Capture the cell that displays the provided text and extract its [X, Y] central coordinate. 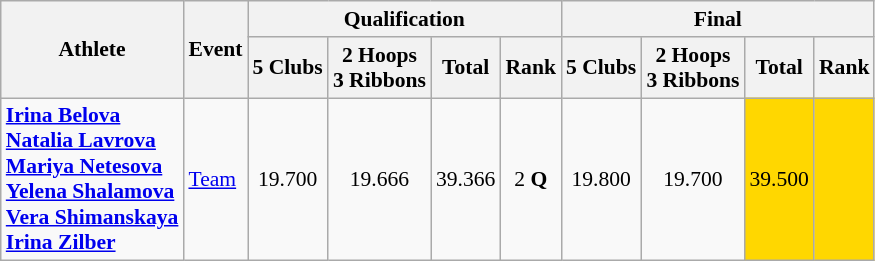
Athlete [92, 50]
Qualification [404, 19]
19.800 [601, 180]
19.666 [380, 180]
Irina BelovaNatalia LavrovaMariya NetesovaYelena ShalamovaVera ShimanskayaIrina Zilber [92, 180]
39.500 [778, 180]
39.366 [466, 180]
Final [718, 19]
2 Q [530, 180]
Event [215, 50]
Team [215, 180]
